Output the (x, y) coordinate of the center of the cell containing the given text.  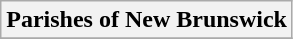
Parishes of New Brunswick (147, 20)
